From the cell containing the given text, extract its center point as [x, y] coordinate. 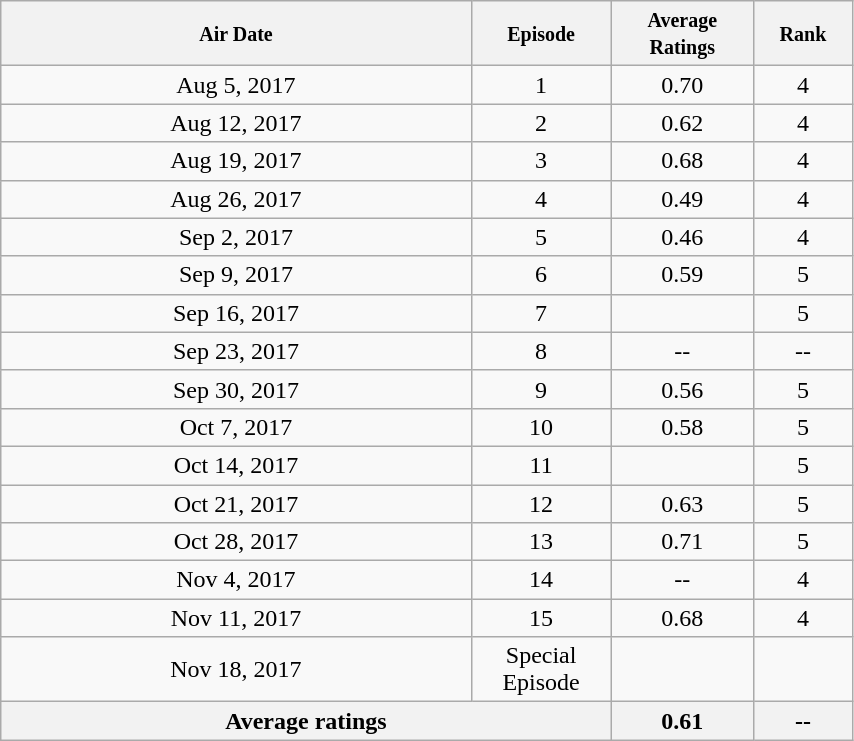
2 [541, 123]
Rank [802, 34]
Aug 12, 2017 [236, 123]
Aug 26, 2017 [236, 199]
Nov 18, 2017 [236, 670]
8 [541, 351]
Sep 2, 2017 [236, 237]
12 [541, 503]
15 [541, 618]
1 [541, 85]
Sep 30, 2017 [236, 389]
0.63 [682, 503]
13 [541, 542]
Air Date [236, 34]
10 [541, 427]
Sep 23, 2017 [236, 351]
Nov 4, 2017 [236, 580]
3 [541, 161]
0.46 [682, 237]
Oct 7, 2017 [236, 427]
Special Episode [541, 670]
9 [541, 389]
0.59 [682, 275]
Nov 11, 2017 [236, 618]
7 [541, 313]
Aug 5, 2017 [236, 85]
0.49 [682, 199]
Oct 28, 2017 [236, 542]
Sep 16, 2017 [236, 313]
14 [541, 580]
Aug 19, 2017 [236, 161]
Oct 14, 2017 [236, 465]
Episode [541, 34]
11 [541, 465]
Oct 21, 2017 [236, 503]
6 [541, 275]
0.56 [682, 389]
0.70 [682, 85]
0.61 [682, 721]
0.62 [682, 123]
0.58 [682, 427]
0.71 [682, 542]
Sep 9, 2017 [236, 275]
Average ratings [306, 721]
Average Ratings [682, 34]
